Return [X, Y] of the center of cell containing provided text 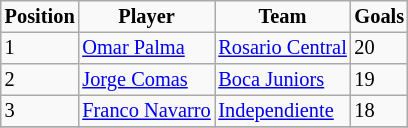
Boca Juniors [283, 80]
Franco Navarro [146, 111]
Rosario Central [283, 48]
Omar Palma [146, 48]
Goals [380, 17]
Independiente [283, 111]
Jorge Comas [146, 80]
1 [40, 48]
3 [40, 111]
19 [380, 80]
Team [283, 17]
20 [380, 48]
18 [380, 111]
Position [40, 17]
2 [40, 80]
Player [146, 17]
